Find where the given text appears and provide that cell's center as [x, y] coordinate. 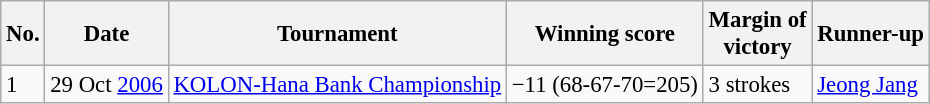
Margin ofvictory [758, 34]
KOLON-Hana Bank Championship [337, 85]
−11 (68-67-70=205) [604, 85]
Tournament [337, 34]
Winning score [604, 34]
Runner-up [870, 34]
1 [23, 85]
3 strokes [758, 85]
No. [23, 34]
29 Oct 2006 [106, 85]
Date [106, 34]
Jeong Jang [870, 85]
